Output the [X, Y] coordinate of the center of the cell containing the given text.  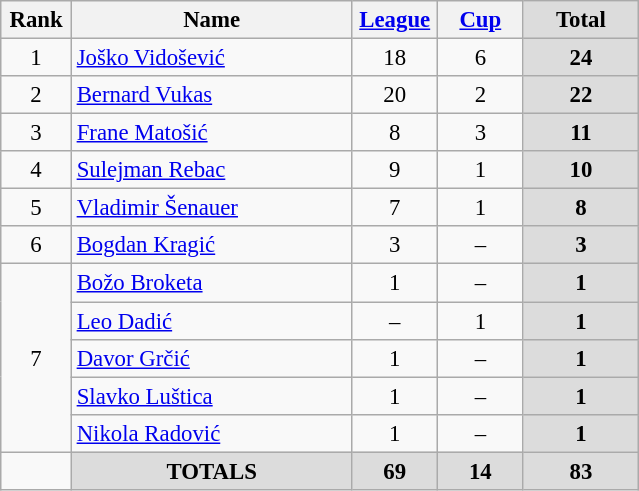
9 [395, 170]
Leo Dadić [212, 321]
4 [36, 170]
Joško Vidošević [212, 58]
Božo Broketa [212, 283]
69 [395, 471]
10 [581, 170]
Davor Grčić [212, 358]
22 [581, 95]
18 [395, 58]
14 [481, 471]
Total [581, 20]
Cup [481, 20]
Bernard Vukas [212, 95]
Slavko Luštica [212, 396]
Bogdan Kragić [212, 245]
TOTALS [212, 471]
Name [212, 20]
24 [581, 58]
Vladimir Šenauer [212, 208]
Frane Matošić [212, 133]
83 [581, 471]
Sulejman Rebac [212, 170]
5 [36, 208]
Nikola Radović [212, 433]
20 [395, 95]
Rank [36, 20]
11 [581, 133]
League [395, 20]
